Determine the (X, Y) coordinate at the center of the cell enclosing the given text.  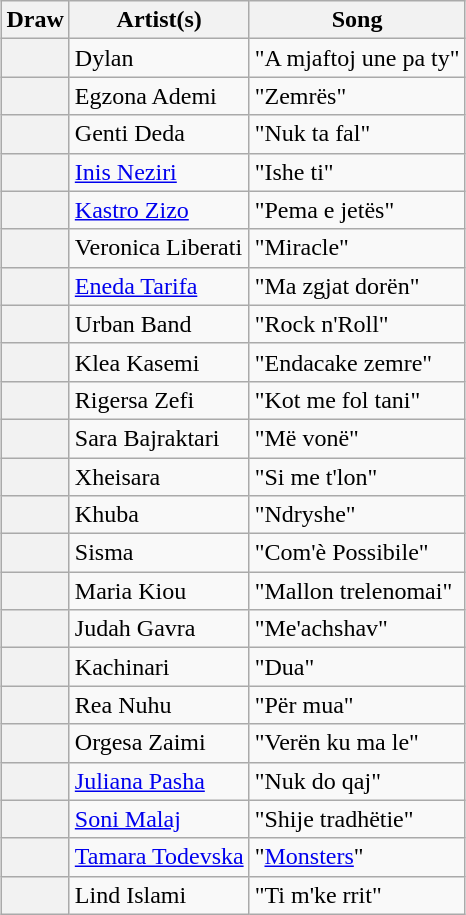
Song (357, 20)
Lind Islami (159, 895)
"Ma zgjat dorën" (357, 286)
Judah Gavra (159, 629)
Egzona Ademi (159, 96)
"Me'achshav" (357, 629)
"Endacake zemre" (357, 362)
"Nuk ta fal" (357, 134)
Veronica Liberati (159, 248)
Khuba (159, 515)
"Dua" (357, 667)
Dylan (159, 58)
Orgesa Zaimi (159, 743)
"Nuk do qaj" (357, 781)
Klea Kasemi (159, 362)
Sara Bajraktari (159, 438)
Eneda Tarifa (159, 286)
"Ishe ti" (357, 172)
"Com'è Possibile" (357, 553)
Artist(s) (159, 20)
"Si me t'lon" (357, 477)
Maria Kiou (159, 591)
Tamara Todevska (159, 857)
"Rock n'Roll" (357, 324)
"Ndryshe" (357, 515)
Kachinari (159, 667)
"Ti m'ke rrit" (357, 895)
Kastro Zizo (159, 210)
"Mallon trelenomai" (357, 591)
Soni Malaj (159, 819)
Juliana Pasha (159, 781)
"Zemrës" (357, 96)
Genti Deda (159, 134)
Xheisara (159, 477)
"Shije tradhëtie" (357, 819)
Draw (35, 20)
Rigersa Zefi (159, 400)
Urban Band (159, 324)
Inis Neziri (159, 172)
Rea Nuhu (159, 705)
"A mjaftoj une pa ty" (357, 58)
"Kot me fol tani" (357, 400)
Sisma (159, 553)
"Verën ku ma le" (357, 743)
"Pema e jetës" (357, 210)
"Monsters" (357, 857)
"Më vonë" (357, 438)
"Miracle" (357, 248)
"Për mua" (357, 705)
